Determine the (x, y) coordinate at the center of the cell enclosing the given text.  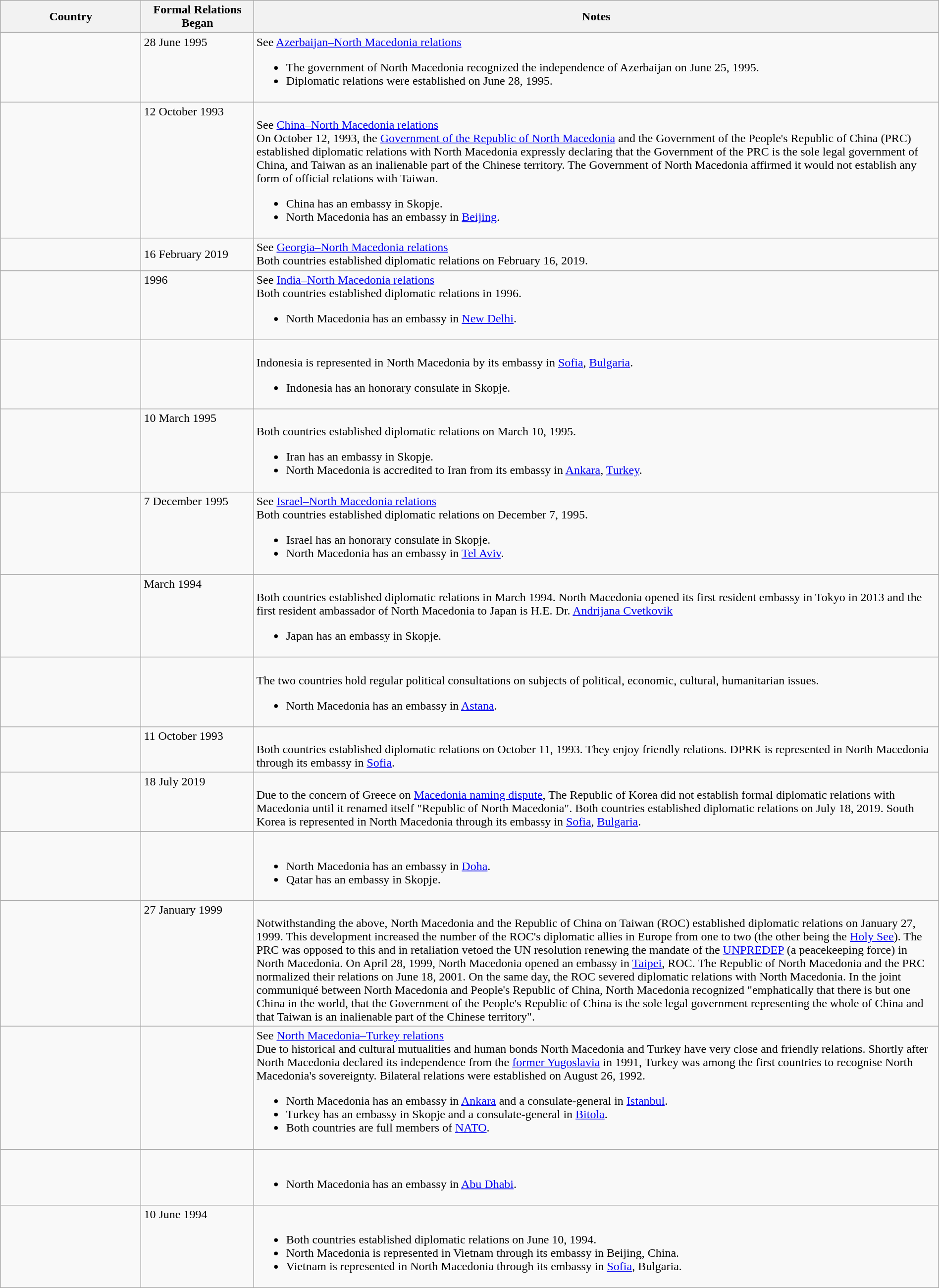
28 June 1995 (197, 67)
March 1994 (197, 616)
18 July 2019 (197, 801)
7 December 1995 (197, 533)
Formal Relations Began (197, 17)
10 March 1995 (197, 451)
16 February 2019 (197, 255)
1996 (197, 305)
See India–North Macedonia relationsBoth countries established diplomatic relations in 1996.North Macedonia has an embassy in New Delhi. (596, 305)
Notes (596, 17)
North Macedonia has an embassy in Abu Dhabi. (596, 1178)
10 June 1994 (197, 1247)
27 January 1999 (197, 964)
12 October 1993 (197, 170)
See Georgia–North Macedonia relationsBoth countries established diplomatic relations on February 16, 2019. (596, 255)
North Macedonia has an embassy in Doha.Qatar has an embassy in Skopje. (596, 866)
11 October 1993 (197, 749)
Indonesia is represented in North Macedonia by its embassy in Sofia, Bulgaria.Indonesia has an honorary consulate in Skopje. (596, 374)
Country (71, 17)
